Scan for the cell matching the given text and deliver its (X, Y) coordinate at center. 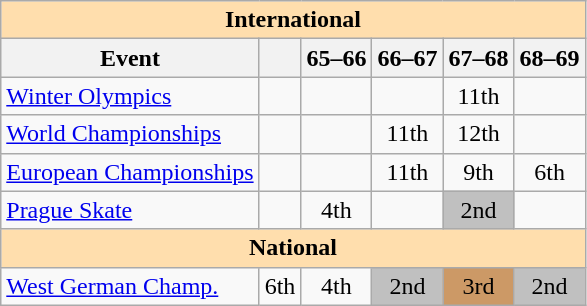
Event (130, 58)
65–66 (336, 58)
66–67 (408, 58)
European Championships (130, 172)
67–68 (478, 58)
3rd (478, 286)
World Championships (130, 134)
9th (478, 172)
Prague Skate (130, 210)
National (293, 248)
12th (478, 134)
68–69 (550, 58)
International (293, 20)
West German Champ. (130, 286)
Winter Olympics (130, 96)
